Locate the cell with the specified text and output its (x, y) center coordinate. 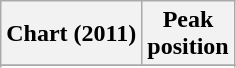
Chart (2011) (72, 34)
Peakposition (188, 34)
